Identify which cell holds the provided text, then report its [x, y] central coordinate. 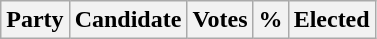
Candidate [128, 20]
Party [35, 20]
Votes [220, 20]
% [270, 20]
Elected [332, 20]
